Search for the cell housing the specified text and yield its (x, y) center coordinate. 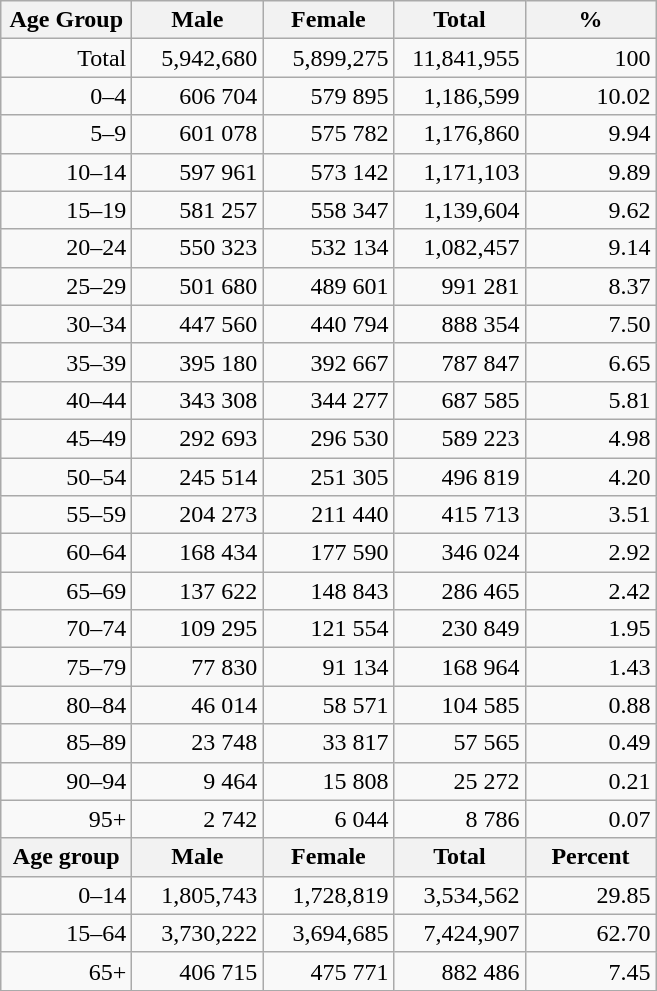
392 667 (328, 362)
5–9 (66, 134)
6.65 (590, 362)
23 748 (198, 743)
2.92 (590, 553)
489 601 (328, 286)
91 134 (328, 667)
100 (590, 58)
7,424,907 (460, 933)
10.02 (590, 96)
9 464 (198, 781)
2 742 (198, 819)
8.37 (590, 286)
% (590, 20)
5,942,680 (198, 58)
597 961 (198, 172)
55–59 (66, 515)
Percent (590, 857)
1,805,743 (198, 895)
80–84 (66, 705)
230 849 (460, 629)
15 808 (328, 781)
2.42 (590, 591)
25 272 (460, 781)
251 305 (328, 477)
77 830 (198, 667)
57 565 (460, 743)
35–39 (66, 362)
292 693 (198, 438)
8 786 (460, 819)
1,082,457 (460, 248)
1.43 (590, 667)
70–74 (66, 629)
579 895 (328, 96)
177 590 (328, 553)
29.85 (590, 895)
4.20 (590, 477)
550 323 (198, 248)
882 486 (460, 971)
1,186,599 (460, 96)
5.81 (590, 400)
440 794 (328, 324)
0.21 (590, 781)
581 257 (198, 210)
344 277 (328, 400)
33 817 (328, 743)
601 078 (198, 134)
7.50 (590, 324)
168 434 (198, 553)
Age group (66, 857)
75–79 (66, 667)
9.94 (590, 134)
4.98 (590, 438)
346 024 (460, 553)
65+ (66, 971)
5,899,275 (328, 58)
575 782 (328, 134)
45–49 (66, 438)
406 715 (198, 971)
9.62 (590, 210)
15–19 (66, 210)
6 044 (328, 819)
0–14 (66, 895)
0.88 (590, 705)
15–64 (66, 933)
589 223 (460, 438)
Age Group (66, 20)
3.51 (590, 515)
606 704 (198, 96)
475 771 (328, 971)
1,139,604 (460, 210)
10–14 (66, 172)
46 014 (198, 705)
25–29 (66, 286)
558 347 (328, 210)
121 554 (328, 629)
9.89 (590, 172)
888 354 (460, 324)
20–24 (66, 248)
85–89 (66, 743)
11,841,955 (460, 58)
211 440 (328, 515)
30–34 (66, 324)
58 571 (328, 705)
148 843 (328, 591)
1,728,819 (328, 895)
1,171,103 (460, 172)
573 142 (328, 172)
1,176,860 (460, 134)
90–94 (66, 781)
3,694,685 (328, 933)
532 134 (328, 248)
501 680 (198, 286)
296 530 (328, 438)
7.45 (590, 971)
9.14 (590, 248)
343 308 (198, 400)
0.49 (590, 743)
286 465 (460, 591)
991 281 (460, 286)
245 514 (198, 477)
496 819 (460, 477)
3,730,222 (198, 933)
62.70 (590, 933)
168 964 (460, 667)
50–54 (66, 477)
395 180 (198, 362)
787 847 (460, 362)
415 713 (460, 515)
0.07 (590, 819)
95+ (66, 819)
65–69 (66, 591)
204 273 (198, 515)
109 295 (198, 629)
104 585 (460, 705)
687 585 (460, 400)
0–4 (66, 96)
3,534,562 (460, 895)
137 622 (198, 591)
60–64 (66, 553)
447 560 (198, 324)
40–44 (66, 400)
1.95 (590, 629)
